From the cell containing the given text, extract its center point as [X, Y] coordinate. 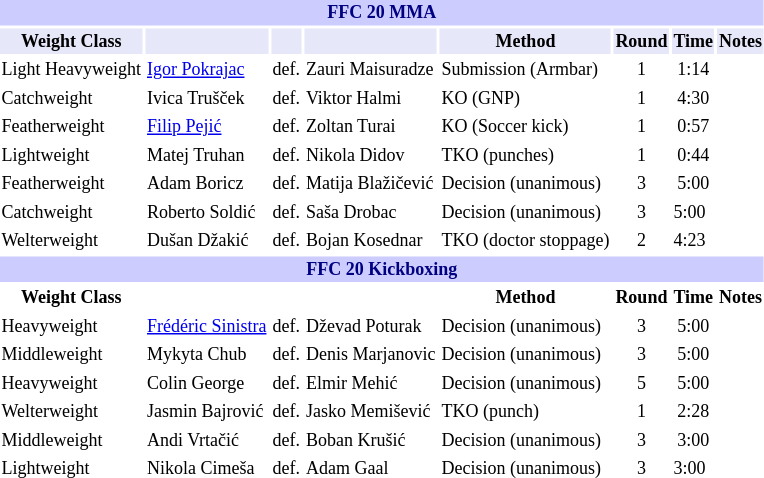
0:57 [694, 127]
0:44 [694, 155]
TKO (punch) [526, 412]
Light Heavyweight [71, 70]
Ivica Trušček [206, 99]
Denis Marjanovic [370, 355]
Lightweight [71, 155]
Colin George [206, 383]
FFC 20 MMA [382, 13]
Viktor Halmi [370, 99]
KO (GNP) [526, 99]
FFC 20 Kickboxing [382, 269]
Zoltan Turai [370, 127]
3:00 [694, 441]
5 [642, 383]
Mykyta Chub [206, 355]
Andi Vrtačić [206, 441]
KO (Soccer kick) [526, 127]
4:30 [694, 99]
Dževad Poturak [370, 327]
Jasko Memišević [370, 412]
Roberto Soldić [206, 213]
Jasmin Bajrović [206, 412]
Saša Drobac [370, 213]
Adam Boricz [206, 184]
TKO (punches) [526, 155]
TKO (doctor stoppage) [526, 241]
2 [642, 241]
Matija Blažičević [370, 184]
Boban Krušić [370, 441]
Bojan Kosednar [370, 241]
Filip Pejić [206, 127]
Igor Pokrajac [206, 70]
2:28 [694, 412]
Zauri Maisuradze [370, 70]
1:14 [694, 70]
4:23 [694, 241]
Dušan Džakić [206, 241]
Elmir Mehić [370, 383]
Submission (Armbar) [526, 70]
Frédéric Sinistra [206, 327]
Matej Truhan [206, 155]
Nikola Didov [370, 155]
